Return (X, Y) of the center of cell containing provided text 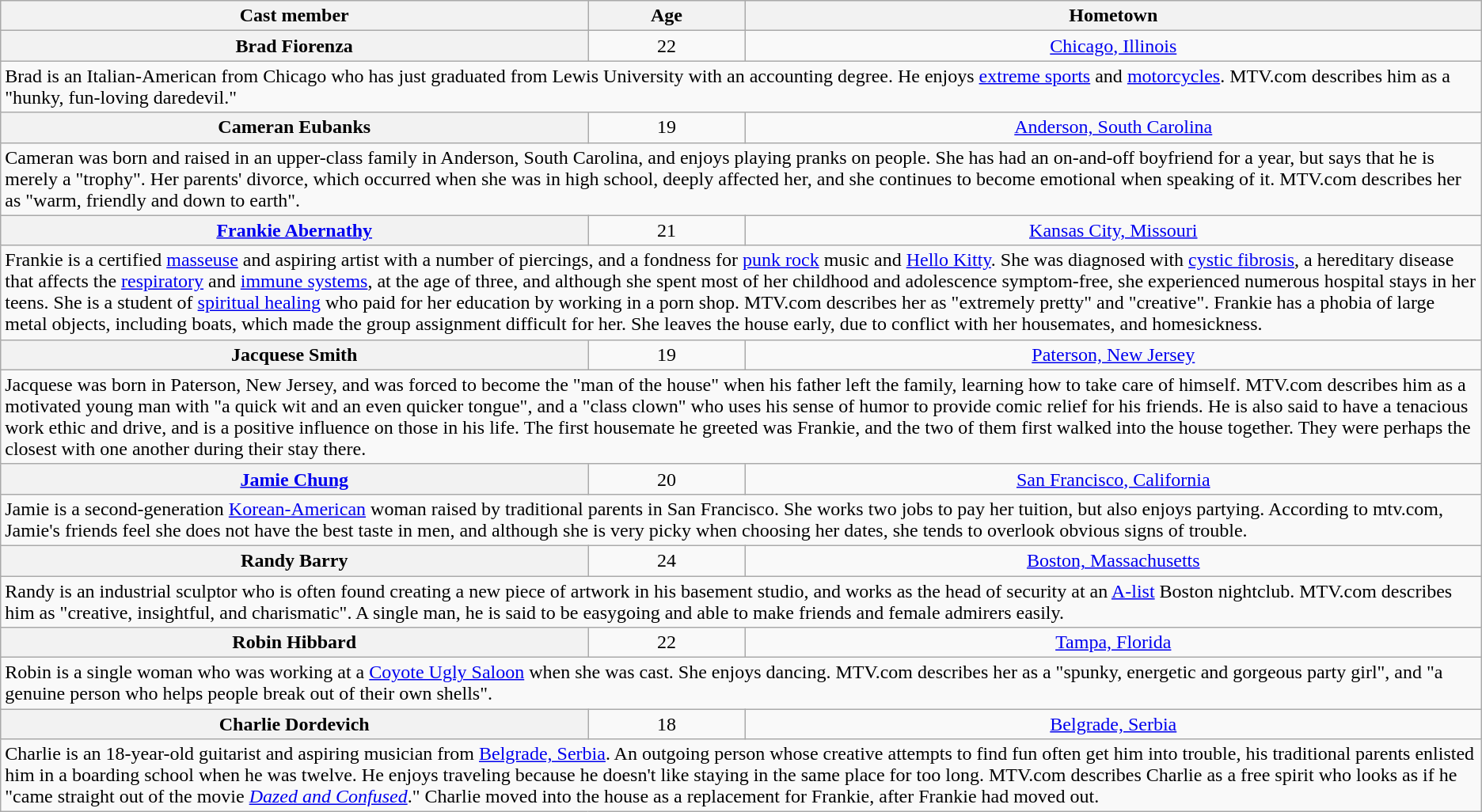
Boston, Massachusetts (1113, 560)
Paterson, New Jersey (1113, 355)
Cast member (294, 16)
Tampa, Florida (1113, 643)
Charlie Dordevich (294, 724)
Anderson, South Carolina (1113, 127)
Belgrade, Serbia (1113, 724)
Frankie Abernathy (294, 230)
Jacquese Smith (294, 355)
Chicago, Illinois (1113, 46)
Jamie Chung (294, 479)
San Francisco, California (1113, 479)
24 (667, 560)
21 (667, 230)
Randy Barry (294, 560)
20 (667, 479)
Brad Fiorenza (294, 46)
Age (667, 16)
Kansas City, Missouri (1113, 230)
Hometown (1113, 16)
Cameran Eubanks (294, 127)
18 (667, 724)
Robin Hibbard (294, 643)
